For the text-containing cell, return its midpoint in (x, y) coordinate format. 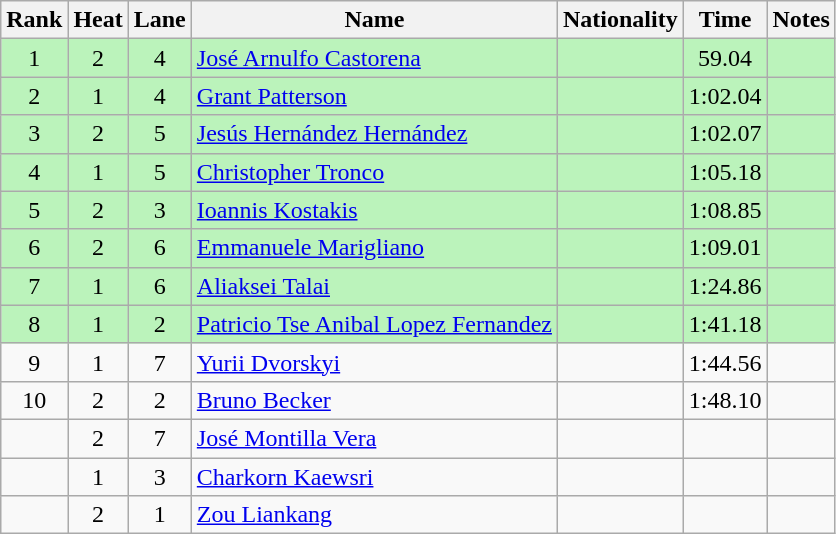
Patricio Tse Anibal Lopez Fernandez (374, 324)
59.04 (725, 58)
Zou Liankang (374, 515)
Grant Patterson (374, 96)
1:09.01 (725, 248)
Heat (98, 20)
1:44.56 (725, 362)
Name (374, 20)
Bruno Becker (374, 400)
José Montilla Vera (374, 438)
Christopher Tronco (374, 172)
10 (34, 400)
Notes (801, 20)
Rank (34, 20)
Time (725, 20)
1:41.18 (725, 324)
9 (34, 362)
Emmanuele Marigliano (374, 248)
Lane (160, 20)
1:02.04 (725, 96)
1:24.86 (725, 286)
1:05.18 (725, 172)
José Arnulfo Castorena (374, 58)
1:48.10 (725, 400)
Ioannis Kostakis (374, 210)
1:02.07 (725, 134)
Yurii Dvorskyi (374, 362)
8 (34, 324)
1:08.85 (725, 210)
Aliaksei Talai (374, 286)
Jesús Hernández Hernández (374, 134)
Charkorn Kaewsri (374, 477)
Nationality (620, 20)
